For the text-containing cell, return its midpoint in (x, y) coordinate format. 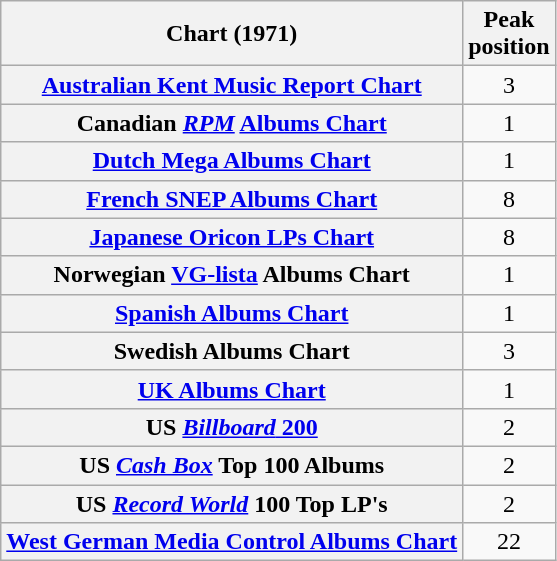
West German Media Control Albums Chart (232, 542)
US Billboard 200 (232, 427)
Spanish Albums Chart (232, 313)
Swedish Albums Chart (232, 351)
US Record World 100 Top LP's (232, 503)
Canadian RPM Albums Chart (232, 123)
Peakposition (509, 34)
Chart (1971) (232, 34)
22 (509, 542)
Norwegian VG-lista Albums Chart (232, 275)
Japanese Oricon LPs Chart (232, 237)
UK Albums Chart (232, 389)
US Cash Box Top 100 Albums (232, 465)
French SNEP Albums Chart (232, 199)
Dutch Mega Albums Chart (232, 161)
Australian Kent Music Report Chart (232, 85)
